Detect which cell encompasses the target text, then output its [x, y] center coordinate. 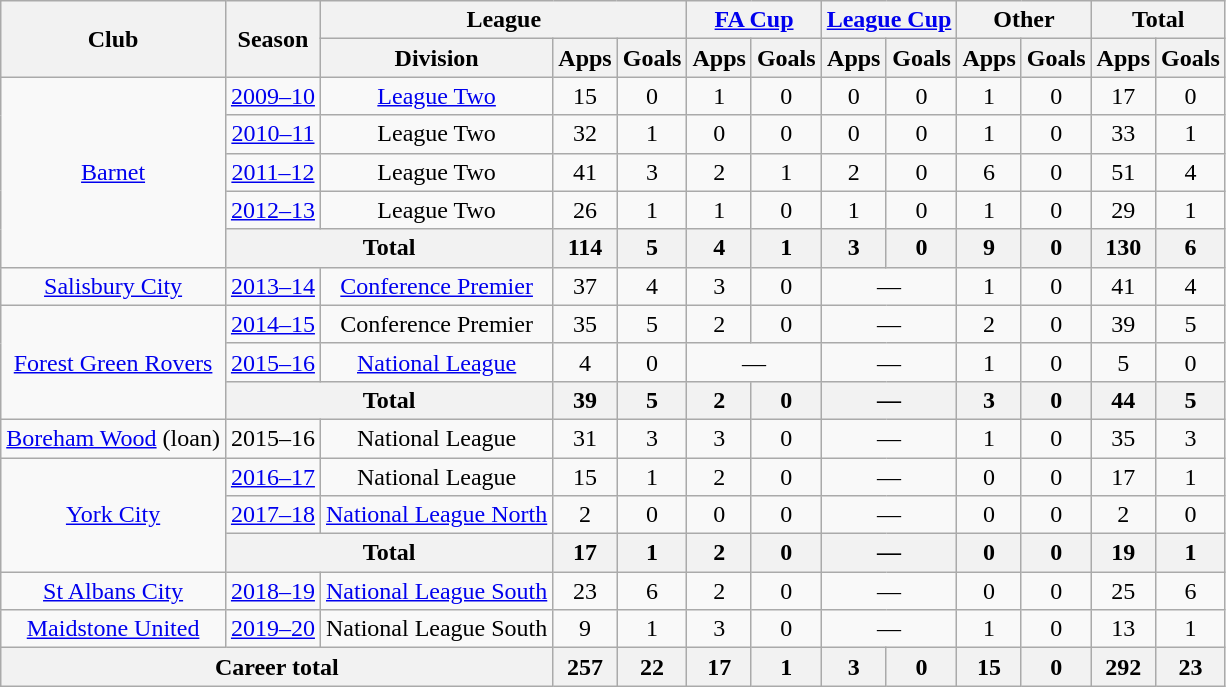
13 [1123, 629]
Maidstone United [114, 629]
Division [436, 58]
2011–12 [272, 172]
Salisbury City [114, 286]
26 [585, 210]
292 [1123, 667]
29 [1123, 210]
York City [114, 515]
32 [585, 134]
51 [1123, 172]
National League North [436, 515]
2010–11 [272, 134]
Club [114, 39]
Barnet [114, 172]
257 [585, 667]
Boreham Wood (loan) [114, 438]
Other [1024, 20]
130 [1123, 248]
Forest Green Rovers [114, 362]
114 [585, 248]
2019–20 [272, 629]
31 [585, 438]
37 [585, 286]
League [504, 20]
33 [1123, 134]
2009–10 [272, 96]
2017–18 [272, 515]
2018–19 [272, 591]
22 [652, 667]
2016–17 [272, 477]
Career total [277, 667]
St Albans City [114, 591]
2013–14 [272, 286]
19 [1123, 553]
FA Cup [754, 20]
2014–15 [272, 324]
League Cup [889, 20]
Season [272, 39]
44 [1123, 400]
2012–13 [272, 210]
25 [1123, 591]
